Detect which cell encompasses the target text, then output its [x, y] center coordinate. 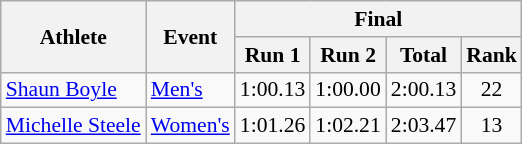
1:01.26 [272, 126]
22 [492, 90]
Rank [492, 55]
Run 2 [348, 55]
Michelle Steele [74, 126]
Event [190, 36]
1:02.21 [348, 126]
Men's [190, 90]
Final [378, 19]
Run 1 [272, 55]
13 [492, 126]
1:00.00 [348, 90]
Women's [190, 126]
2:03.47 [424, 126]
Total [424, 55]
Athlete [74, 36]
2:00.13 [424, 90]
1:00.13 [272, 90]
Shaun Boyle [74, 90]
